Determine the (X, Y) coordinate at the center of the cell enclosing the given text.  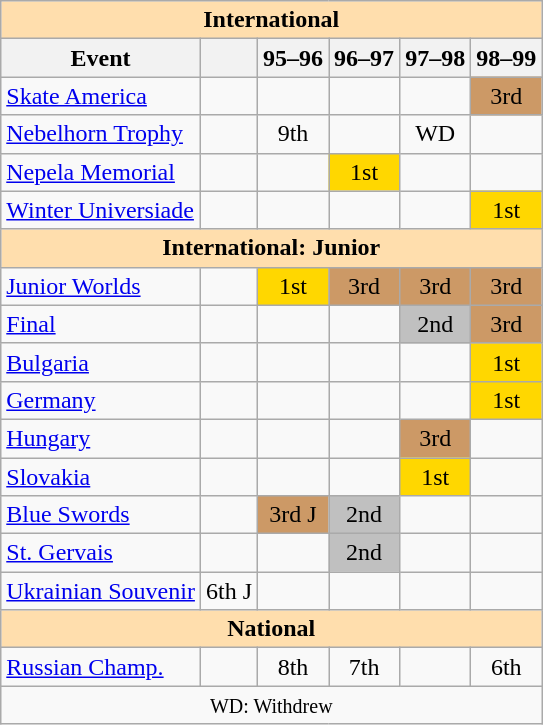
96–97 (364, 58)
97–98 (436, 58)
International: Junior (272, 248)
Event (101, 58)
Ukrainian Souvenir (101, 591)
Nebelhorn Trophy (101, 134)
95–96 (294, 58)
Blue Swords (101, 515)
6th J (228, 591)
7th (364, 667)
Winter Universiade (101, 210)
98–99 (506, 58)
Nepela Memorial (101, 172)
Hungary (101, 438)
Final (101, 324)
International (272, 20)
St. Gervais (101, 553)
3rd J (294, 515)
WD (436, 134)
6th (506, 667)
Slovakia (101, 477)
8th (294, 667)
Skate America (101, 96)
Germany (101, 400)
WD: Withdrew (272, 705)
National (272, 629)
9th (294, 134)
Bulgaria (101, 362)
Russian Champ. (101, 667)
Junior Worlds (101, 286)
